Detect which cell encompasses the target text, then output its [X, Y] center coordinate. 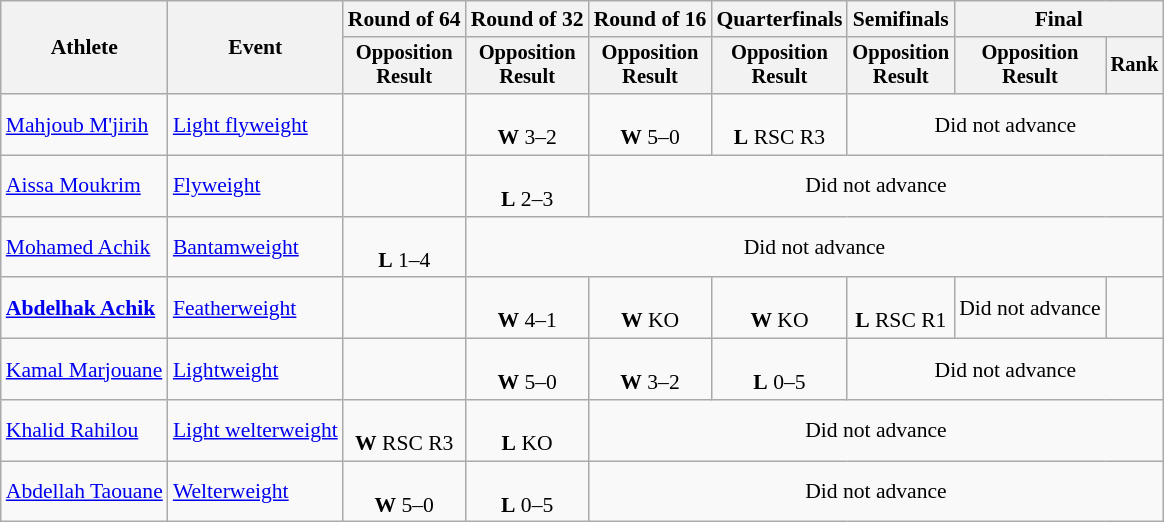
Light flyweight [256, 124]
Kamal Marjouane [84, 370]
Quarterfinals [779, 19]
Round of 16 [650, 19]
L KO [528, 430]
Semifinals [900, 19]
Abdelhak Achik [84, 308]
Abdellah Taouane [84, 492]
L 2–3 [528, 186]
L RSC R1 [900, 308]
Mohamed Achik [84, 248]
Mahjoub M'jirih [84, 124]
Round of 64 [404, 19]
Round of 32 [528, 19]
Rank [1135, 66]
Event [256, 48]
Final [1058, 19]
Bantamweight [256, 248]
W RSC R3 [404, 430]
Khalid Rahilou [84, 430]
Flyweight [256, 186]
Aissa Moukrim [84, 186]
Featherweight [256, 308]
Light welterweight [256, 430]
Athlete [84, 48]
W 4–1 [528, 308]
L RSC R3 [779, 124]
Lightweight [256, 370]
L 1–4 [404, 248]
Welterweight [256, 492]
